Capture the cell that displays the provided text and extract its (x, y) central coordinate. 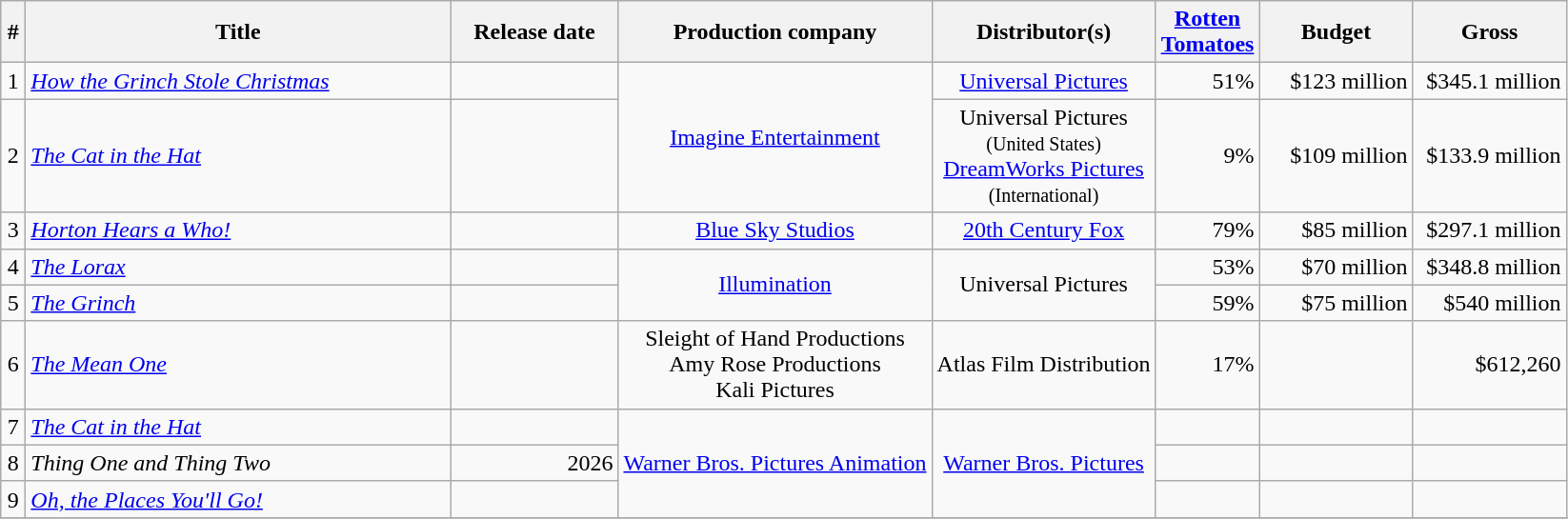
1 (13, 81)
2 (13, 156)
79% (1208, 230)
$75 million (1336, 303)
Illumination (775, 285)
The Lorax (238, 267)
Distributor(s) (1044, 32)
$70 million (1336, 267)
$297.1 million (1490, 230)
9 (13, 499)
53% (1208, 267)
$612,260 (1490, 365)
$123 million (1336, 81)
7 (13, 427)
Blue Sky Studios (775, 230)
Thing One and Thing Two (238, 463)
Atlas Film Distribution (1044, 365)
Warner Bros. Pictures Animation (775, 463)
2026 (534, 463)
$345.1 million (1490, 81)
$85 million (1336, 230)
4 (13, 267)
51% (1208, 81)
$133.9 million (1490, 156)
Release date (534, 32)
Gross (1490, 32)
8 (13, 463)
3 (13, 230)
The Grinch (238, 303)
$348.8 million (1490, 267)
Rotten Tomatoes (1208, 32)
Imagine Entertainment (775, 137)
20th Century Fox (1044, 230)
The Mean One (238, 365)
Oh, the Places You'll Go! (238, 499)
59% (1208, 303)
6 (13, 365)
# (13, 32)
Horton Hears a Who! (238, 230)
Warner Bros. Pictures (1044, 463)
Budget (1336, 32)
5 (13, 303)
Production company (775, 32)
Title (238, 32)
$109 million (1336, 156)
9% (1208, 156)
Sleight of Hand ProductionsAmy Rose ProductionsKali Pictures (775, 365)
How the Grinch Stole Christmas (238, 81)
$540 million (1490, 303)
17% (1208, 365)
Universal Pictures(United States)DreamWorks Pictures(International) (1044, 156)
